Determine the (x, y) coordinate at the center of the cell enclosing the given text.  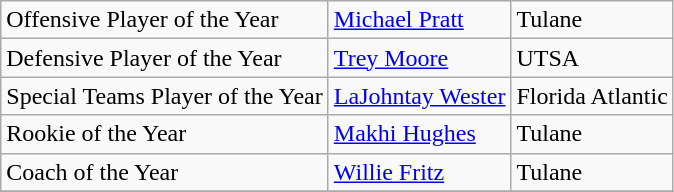
Rookie of the Year (165, 134)
Florida Atlantic (592, 96)
Special Teams Player of the Year (165, 96)
Offensive Player of the Year (165, 20)
Defensive Player of the Year (165, 58)
Coach of the Year (165, 172)
Michael Pratt (420, 20)
Trey Moore (420, 58)
LaJohntay Wester (420, 96)
Willie Fritz (420, 172)
UTSA (592, 58)
Makhi Hughes (420, 134)
